Capture the cell that displays the provided text and extract its (X, Y) central coordinate. 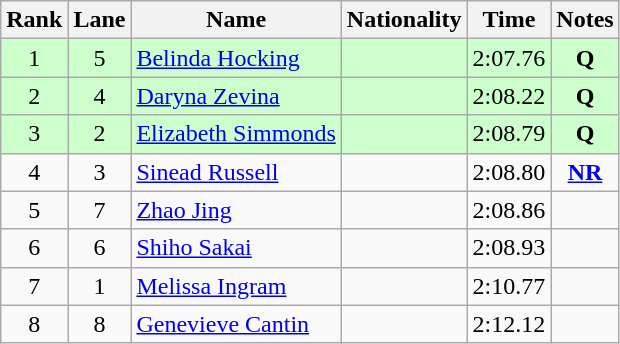
Melissa Ingram (236, 286)
Belinda Hocking (236, 58)
Zhao Jing (236, 210)
NR (585, 172)
2:08.79 (509, 134)
2:08.22 (509, 96)
Rank (34, 20)
Shiho Sakai (236, 248)
2:12.12 (509, 324)
Notes (585, 20)
2:08.86 (509, 210)
Elizabeth Simmonds (236, 134)
Time (509, 20)
2:08.80 (509, 172)
Genevieve Cantin (236, 324)
2:10.77 (509, 286)
Nationality (404, 20)
Lane (100, 20)
Daryna Zevina (236, 96)
2:08.93 (509, 248)
2:07.76 (509, 58)
Sinead Russell (236, 172)
Name (236, 20)
